Determine the [X, Y] coordinate at the center of the cell enclosing the given text.  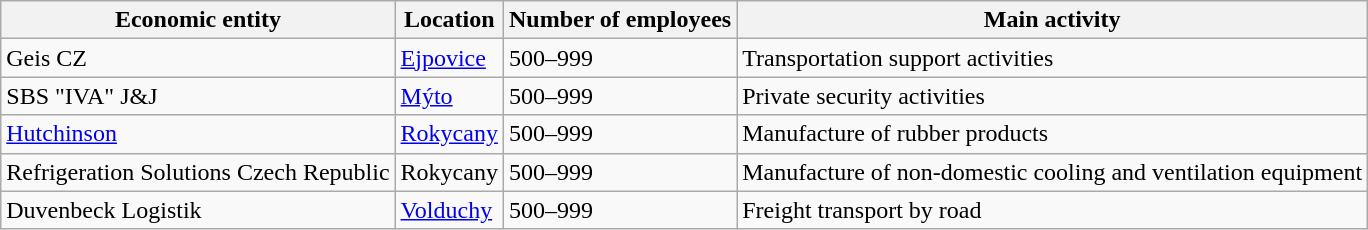
Manufacture of non-domestic cooling and ventilation equipment [1052, 172]
Number of employees [620, 20]
Ejpovice [449, 58]
Duvenbeck Logistik [198, 210]
Economic entity [198, 20]
Refrigeration Solutions Czech Republic [198, 172]
Freight transport by road [1052, 210]
Hutchinson [198, 134]
Mýto [449, 96]
Transportation support activities [1052, 58]
Private security activities [1052, 96]
SBS "IVA" J&J [198, 96]
Manufacture of rubber products [1052, 134]
Geis CZ [198, 58]
Main activity [1052, 20]
Location [449, 20]
Volduchy [449, 210]
